For the text-containing cell, return its midpoint in [X, Y] coordinate format. 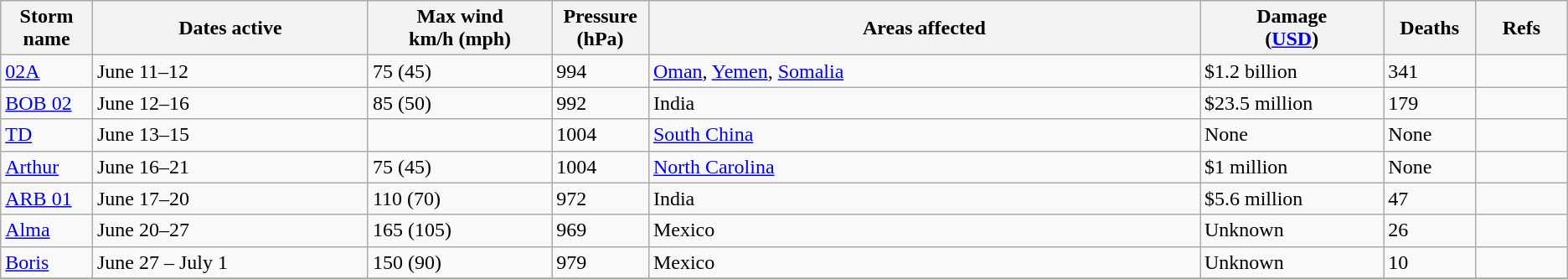
85 (50) [459, 103]
$1 million [1292, 167]
South China [924, 135]
969 [601, 230]
June 12–16 [230, 103]
June 13–15 [230, 135]
Dates active [230, 28]
Areas affected [924, 28]
ARB 01 [47, 199]
Max windkm/h (mph) [459, 28]
June 11–12 [230, 71]
165 (105) [459, 230]
TD [47, 135]
972 [601, 199]
992 [601, 103]
North Carolina [924, 167]
June 16–21 [230, 167]
26 [1430, 230]
$5.6 million [1292, 199]
179 [1430, 103]
$23.5 million [1292, 103]
47 [1430, 199]
$1.2 billion [1292, 71]
Oman, Yemen, Somalia [924, 71]
10 [1430, 262]
Arthur [47, 167]
979 [601, 262]
June 20–27 [230, 230]
Deaths [1430, 28]
June 17–20 [230, 199]
341 [1430, 71]
BOB 02 [47, 103]
Boris [47, 262]
Storm name [47, 28]
Refs [1521, 28]
June 27 – July 1 [230, 262]
994 [601, 71]
Damage(USD) [1292, 28]
Pressure(hPa) [601, 28]
110 (70) [459, 199]
150 (90) [459, 262]
Alma [47, 230]
02A [47, 71]
